Capture the cell that displays the provided text and extract its [x, y] central coordinate. 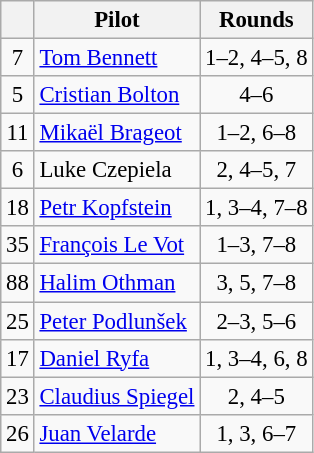
2, 4–5, 7 [256, 170]
Pilot [117, 20]
88 [18, 283]
Peter Podlunšek [117, 321]
18 [18, 208]
Mikaël Brageot [117, 133]
Halim Othman [117, 283]
25 [18, 321]
Juan Velarde [117, 433]
26 [18, 433]
35 [18, 245]
Rounds [256, 20]
Tom Bennett [117, 58]
Daniel Ryfa [117, 358]
5 [18, 95]
17 [18, 358]
23 [18, 396]
2, 4–5 [256, 396]
1, 3, 6–7 [256, 433]
1–3, 7–8 [256, 245]
Luke Czepiela [117, 170]
11 [18, 133]
1, 3–4, 7–8 [256, 208]
1–2, 6–8 [256, 133]
1, 3–4, 6, 8 [256, 358]
3, 5, 7–8 [256, 283]
4–6 [256, 95]
1–2, 4–5, 8 [256, 58]
2–3, 5–6 [256, 321]
Petr Kopfstein [117, 208]
François Le Vot [117, 245]
6 [18, 170]
7 [18, 58]
Cristian Bolton [117, 95]
Claudius Spiegel [117, 396]
